Search for the cell housing the specified text and yield its [X, Y] center coordinate. 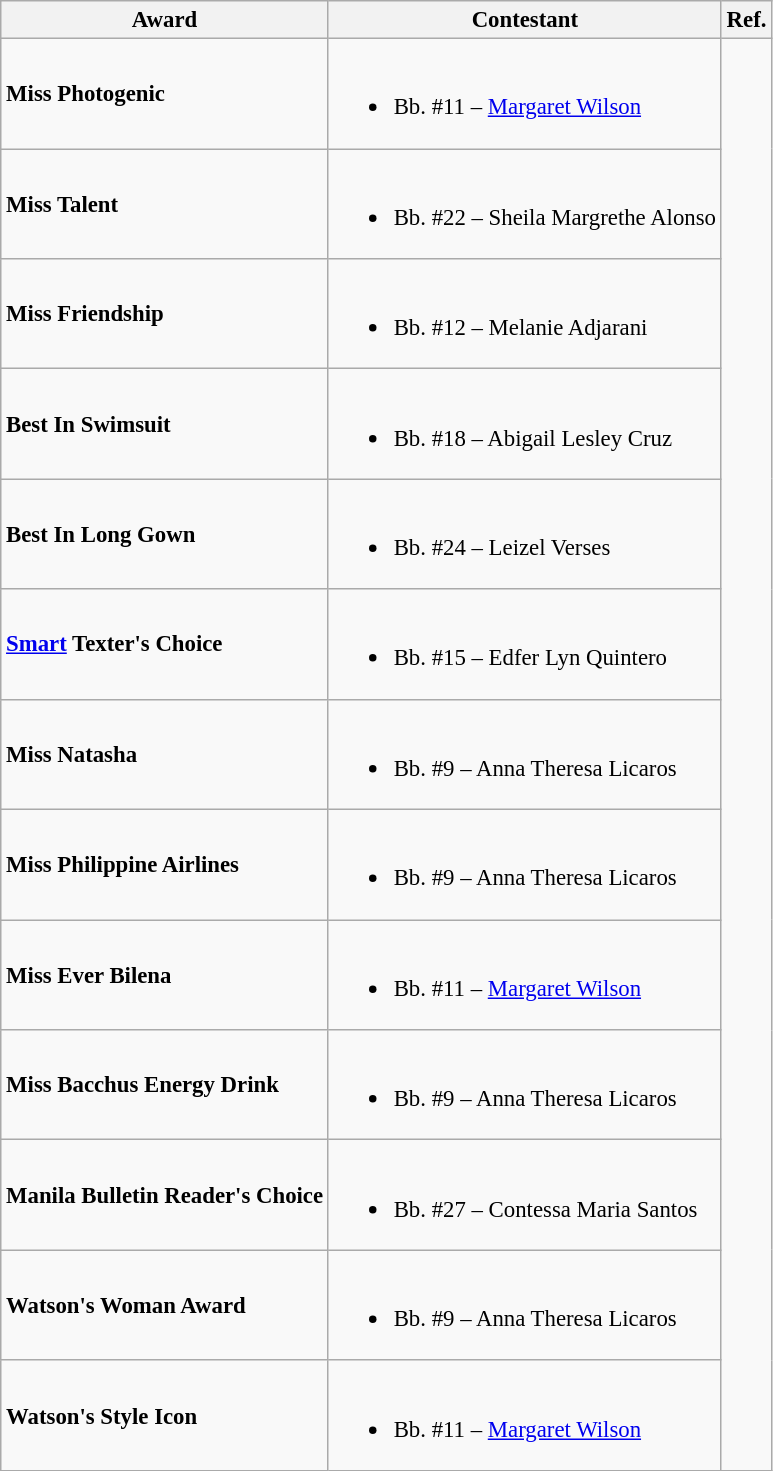
Miss Bacchus Energy Drink [165, 1085]
Best In Long Gown [165, 534]
Miss Natasha [165, 754]
Ref. [746, 20]
Contestant [524, 20]
Smart Texter's Choice [165, 644]
Miss Friendship [165, 314]
Bb. #18 – Abigail Lesley Cruz [524, 424]
Award [165, 20]
Bb. #27 – Contessa Maria Santos [524, 1195]
Miss Philippine Airlines [165, 865]
Manila Bulletin Reader's Choice [165, 1195]
Bb. #24 – Leizel Verses [524, 534]
Bb. #15 – Edfer Lyn Quintero [524, 644]
Watson's Woman Award [165, 1305]
Bb. #22 – Sheila Margrethe Alonso [524, 204]
Miss Photogenic [165, 94]
Bb. #12 – Melanie Adjarani [524, 314]
Miss Talent [165, 204]
Watson's Style Icon [165, 1415]
Miss Ever Bilena [165, 975]
Best In Swimsuit [165, 424]
